For the text-containing cell, return its midpoint in (X, Y) coordinate format. 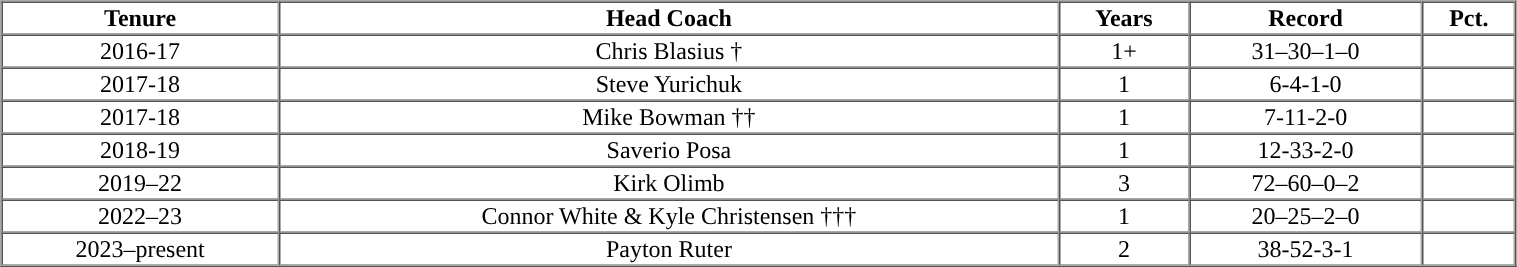
Chris Blasius † (669, 50)
1+ (1124, 50)
Tenure (140, 18)
2016-17 (140, 50)
20–25–2–0 (1306, 216)
2022–23 (140, 216)
7-11-2-0 (1306, 116)
38-52-3-1 (1306, 248)
72–60–0–2 (1306, 182)
3 (1124, 182)
Payton Ruter (669, 248)
Record (1306, 18)
Kirk Olimb (669, 182)
Years (1124, 18)
Connor White & Kyle Christensen ††† (669, 216)
31–30–1–0 (1306, 50)
Steve Yurichuk (669, 84)
6-4-1-0 (1306, 84)
Pct. (1468, 18)
2 (1124, 248)
2023–present (140, 248)
Saverio Posa (669, 150)
2018-19 (140, 150)
2019–22 (140, 182)
Head Coach (669, 18)
Mike Bowman †† (669, 116)
12-33-2-0 (1306, 150)
